Provide the (x, y) coordinate of the cell's center where the given text is located.  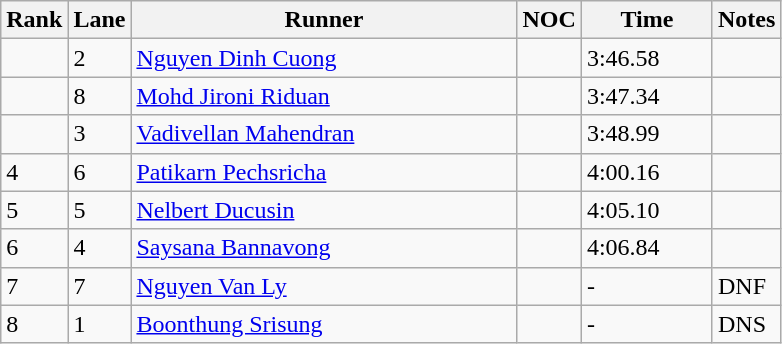
4:05.10 (646, 210)
2 (100, 58)
Vadivellan Mahendran (324, 134)
DNF (746, 286)
DNS (746, 324)
4:06.84 (646, 248)
Mohd Jironi Riduan (324, 96)
Time (646, 20)
Boonthung Srisung (324, 324)
3:47.34 (646, 96)
Rank (34, 20)
4:00.16 (646, 172)
3 (100, 134)
1 (100, 324)
Notes (746, 20)
3:46.58 (646, 58)
Saysana Bannavong (324, 248)
Lane (100, 20)
NOC (549, 20)
Patikarn Pechsricha (324, 172)
Nelbert Ducusin (324, 210)
Nguyen Dinh Cuong (324, 58)
Nguyen Van Ly (324, 286)
Runner (324, 20)
3:48.99 (646, 134)
